Search for the cell housing the specified text and yield its [x, y] center coordinate. 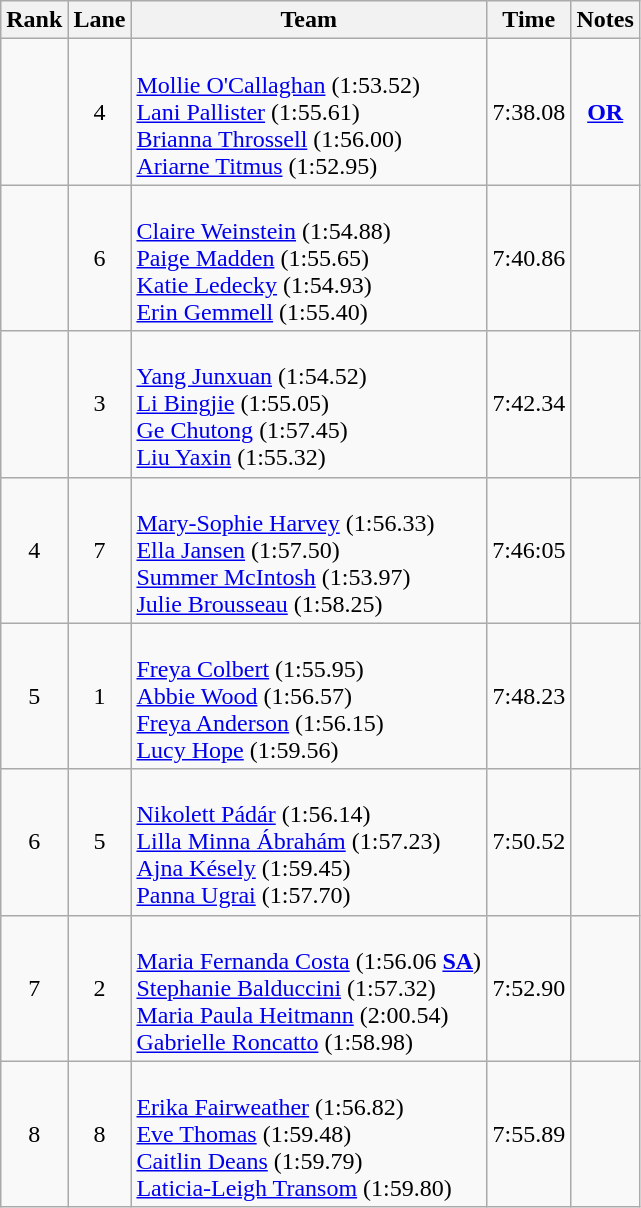
Claire Weinstein (1:54.88)Paige Madden (1:55.65)Katie Ledecky (1:54.93)Erin Gemmell (1:55.40) [309, 258]
Yang Junxuan (1:54.52)Li Bingjie (1:55.05)Ge Chutong (1:57.45)Liu Yaxin (1:55.32) [309, 404]
7:40.86 [529, 258]
7:50.52 [529, 842]
Team [309, 20]
7:46:05 [529, 550]
Mary-Sophie Harvey (1:56.33)Ella Jansen (1:57.50)Summer McIntosh (1:53.97)Julie Brousseau (1:58.25) [309, 550]
3 [100, 404]
7:42.34 [529, 404]
7:48.23 [529, 696]
Erika Fairweather (1:56.82)Eve Thomas (1:59.48)Caitlin Deans (1:59.79)Laticia-Leigh Transom (1:59.80) [309, 1134]
2 [100, 988]
OR [605, 112]
Notes [605, 20]
Time [529, 20]
Lane [100, 20]
Mollie O'Callaghan (1:53.52)Lani Pallister (1:55.61)Brianna Throssell (1:56.00)Ariarne Titmus (1:52.95) [309, 112]
1 [100, 696]
Nikolett Pádár (1:56.14)Lilla Minna Ábrahám (1:57.23)Ajna Késely (1:59.45)Panna Ugrai (1:57.70) [309, 842]
7:38.08 [529, 112]
Rank [34, 20]
7:55.89 [529, 1134]
7:52.90 [529, 988]
Freya Colbert (1:55.95)Abbie Wood (1:56.57)Freya Anderson (1:56.15)Lucy Hope (1:59.56) [309, 696]
Maria Fernanda Costa (1:56.06 SA)Stephanie Balduccini (1:57.32)Maria Paula Heitmann (2:00.54)Gabrielle Roncatto (1:58.98) [309, 988]
